Pinpoint the cell where the given text exists, returning its (x, y) midpoint coordinate. 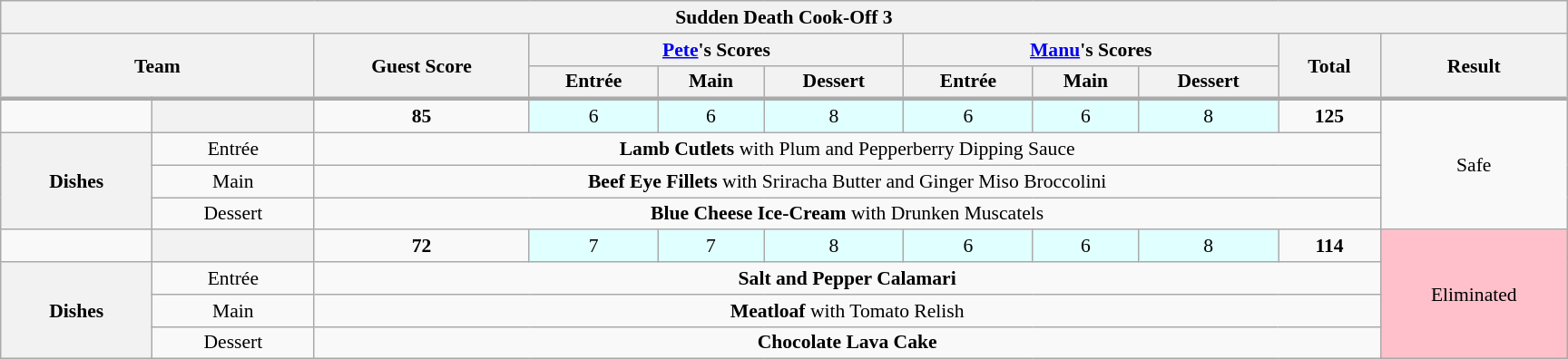
Total (1330, 67)
Eliminated (1474, 295)
72 (421, 247)
Salt and Pepper Calamari (848, 278)
Meatloaf with Tomato Relish (848, 311)
125 (1330, 116)
Safe (1474, 165)
Result (1474, 67)
Beef Eye Fillets with Sriracha Butter and Ginger Miso Broccolini (848, 181)
Chocolate Lava Cake (848, 343)
Manu's Scores (1091, 50)
114 (1330, 247)
Lamb Cutlets with Plum and Pepperberry Dipping Sauce (848, 150)
Sudden Death Cook-Off 3 (784, 17)
Blue Cheese Ice-Cream with Drunken Muscatels (848, 214)
Guest Score (421, 67)
Pete's Scores (717, 50)
85 (421, 116)
Team (158, 67)
